Determine the (X, Y) coordinate at the center of the cell enclosing the given text.  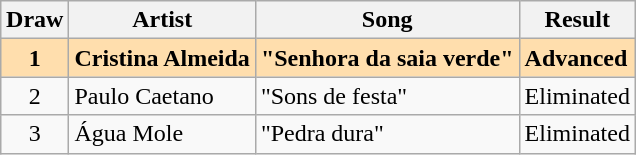
Artist (162, 20)
"Pedra dura" (387, 134)
Advanced (577, 58)
Cristina Almeida (162, 58)
Song (387, 20)
"Senhora da saia verde" (387, 58)
3 (35, 134)
Draw (35, 20)
Result (577, 20)
Paulo Caetano (162, 96)
1 (35, 58)
Água Mole (162, 134)
2 (35, 96)
"Sons de festa" (387, 96)
